Provide the [x, y] coordinate of the cell's center where the given text is located.  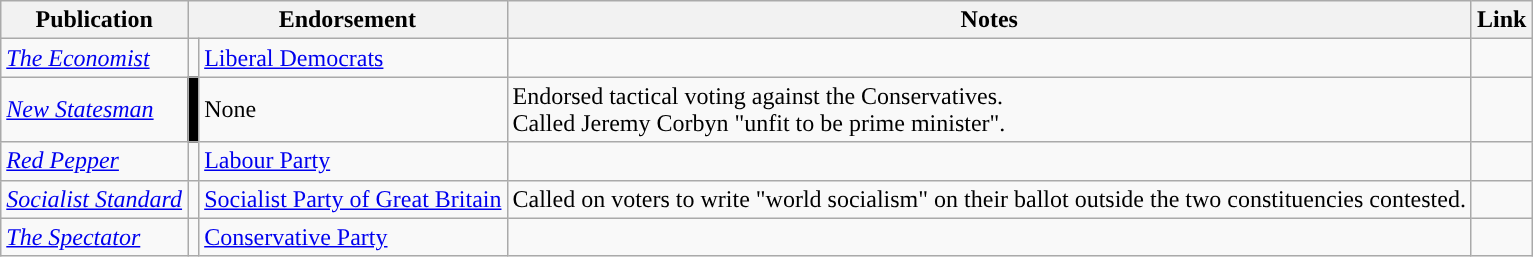
None [353, 110]
New Statesman [94, 110]
Notes [989, 20]
Called on voters to write "world socialism" on their ballot outside the two constituencies contested. [989, 199]
Endorsed tactical voting against the Conservatives.Called Jeremy Corbyn "unfit to be prime minister". [989, 110]
The Economist [94, 58]
Red Pepper [94, 161]
Socialist Standard [94, 199]
Socialist Party of Great Britain [353, 199]
The Spectator [94, 237]
Link [1501, 20]
Publication [94, 20]
Liberal Democrats [353, 58]
Labour Party [353, 161]
Conservative Party [353, 237]
Endorsement [348, 20]
